Pinpoint the cell where the given text exists, returning its [X, Y] midpoint coordinate. 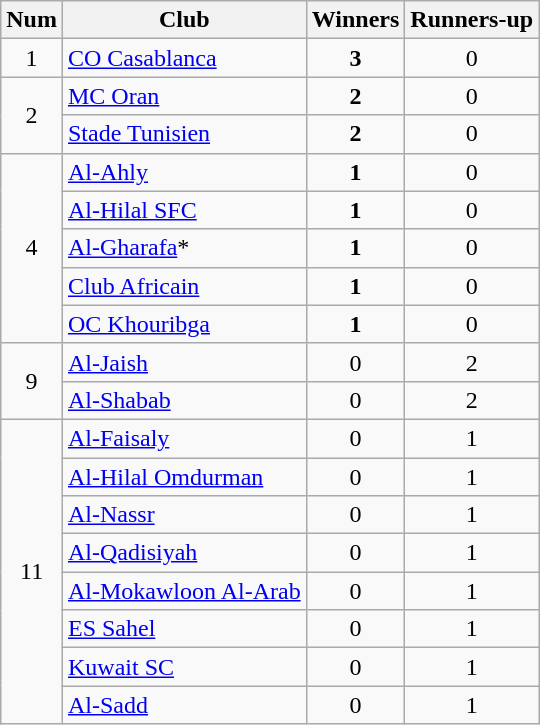
Stade Tunisien [184, 134]
Al-Hilal SFC [184, 210]
Al-Mokawloon Al-Arab [184, 591]
Club Africain [184, 286]
Al-Gharafa* [184, 248]
9 [32, 381]
Runners-up [472, 20]
Al-Shabab [184, 400]
3 [356, 58]
Kuwait SC [184, 667]
Al-Faisaly [184, 438]
Al-Hilal Omdurman [184, 477]
Club [184, 20]
Al-Jaish [184, 362]
Al-Ahly [184, 172]
MC Oran [184, 96]
Al-Nassr [184, 515]
CO Casablanca [184, 58]
ES Sahel [184, 629]
11 [32, 571]
Winners [356, 20]
OC Khouribga [184, 324]
Num [32, 20]
Al-Qadisiyah [184, 553]
Al-Sadd [184, 705]
4 [32, 248]
